Provide the [x, y] coordinate of the cell's center where the given text is located.  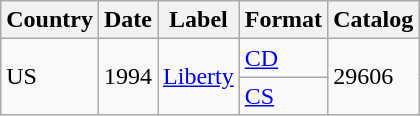
Country [50, 20]
Date [128, 20]
Format [283, 20]
Catalog [374, 20]
Label [199, 20]
US [50, 77]
1994 [128, 77]
CD [283, 58]
29606 [374, 77]
Liberty [199, 77]
CS [283, 96]
